Scan for the cell matching the given text and deliver its (x, y) coordinate at center. 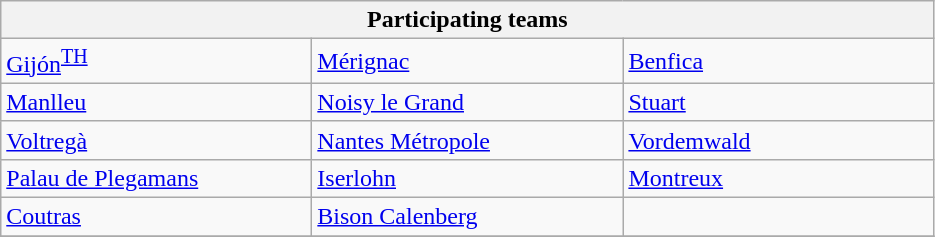
Iserlohn (468, 178)
Stuart (778, 102)
GijónTH (156, 62)
Nantes Métropole (468, 140)
Benfica (778, 62)
Palau de Plegamans (156, 178)
Participating teams (468, 20)
Montreux (778, 178)
Mérignac (468, 62)
Coutras (156, 217)
Noisy le Grand (468, 102)
Vordemwald (778, 140)
Voltregà (156, 140)
Bison Calenberg (468, 217)
Manlleu (156, 102)
